Return (x, y) of the center of cell containing provided text 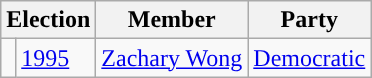
Party (310, 20)
Election (48, 20)
Member (172, 20)
Democratic (310, 58)
1995 (56, 58)
Zachary Wong (172, 58)
